Scan for the cell matching the given text and deliver its (x, y) coordinate at center. 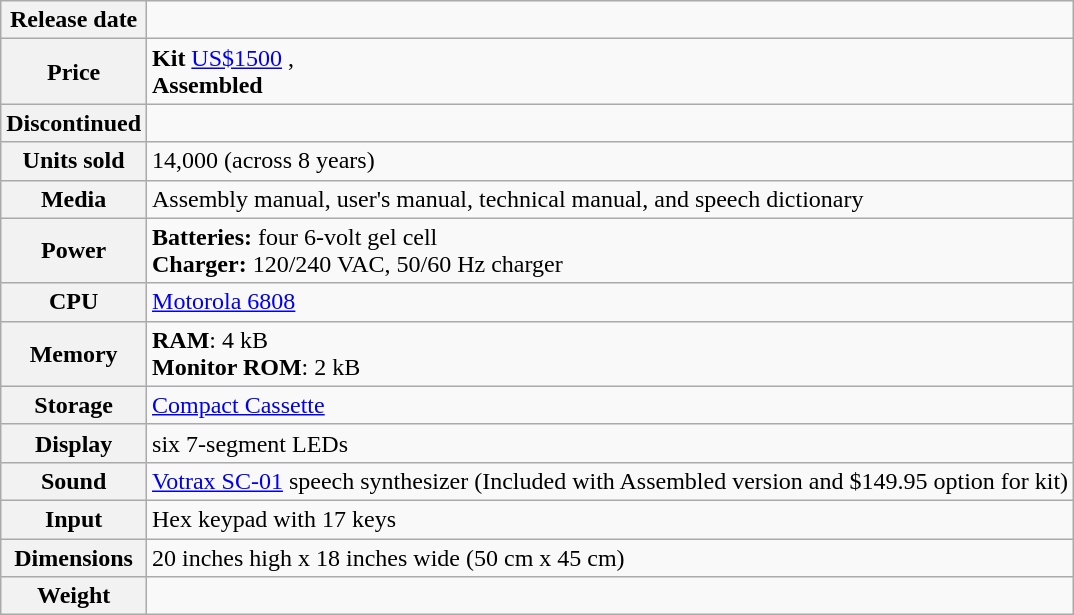
Release date (74, 20)
Media (74, 199)
RAM: 4 kBMonitor ROM: 2 kB (610, 354)
Storage (74, 405)
CPU (74, 302)
Batteries: four 6-volt gel cellCharger: 120/240 VAC, 50/60 Hz charger (610, 250)
20 inches high x 18 inches wide (50 cm x 45 cm) (610, 557)
Hex keypad with 17 keys (610, 519)
six 7-segment LEDs (610, 443)
Kit US$1500 ,Assembled (610, 72)
Dimensions (74, 557)
Assembly manual, user's manual, technical manual, and speech dictionary (610, 199)
Units sold (74, 161)
Input (74, 519)
Sound (74, 481)
Motorola 6808 (610, 302)
Price (74, 72)
Display (74, 443)
Memory (74, 354)
Weight (74, 596)
Power (74, 250)
Votrax SC-01 speech synthesizer (Included with Assembled version and $149.95 option for kit) (610, 481)
Compact Cassette (610, 405)
Discontinued (74, 123)
14,000 (across 8 years) (610, 161)
